Determine the (X, Y) coordinate at the center of the cell enclosing the given text.  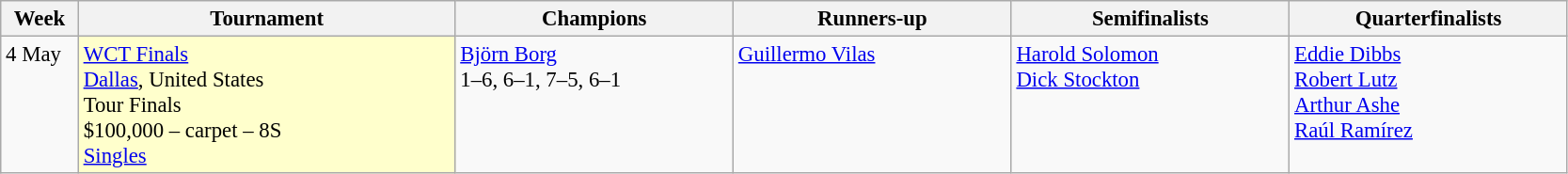
Semifinalists (1150, 19)
Björn Borg1–6, 6–1, 7–5, 6–1 (594, 105)
Tournament (267, 19)
Guillermo Vilas (873, 105)
Runners-up (873, 19)
Week (40, 19)
WCT Finals Dallas, United StatesTour Finals$100,000 – carpet – 8SSingles (267, 105)
4 May (40, 105)
Harold Solomon Dick Stockton (1150, 105)
Champions (594, 19)
Quarterfinalists (1429, 19)
Eddie Dibbs Robert Lutz Arthur Ashe Raúl Ramírez (1429, 105)
